Extract the [x, y] coordinate from the center of the cell holding the provided text.  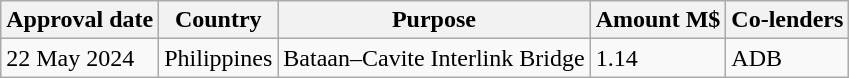
22 May 2024 [80, 58]
Co-lenders [788, 20]
Approval date [80, 20]
Purpose [434, 20]
Bataan–Cavite Interlink Bridge [434, 58]
ADB [788, 58]
1.14 [658, 58]
Philippines [218, 58]
Country [218, 20]
Amount M$ [658, 20]
